Find where the given text appears and provide that cell's center as (X, Y) coordinate. 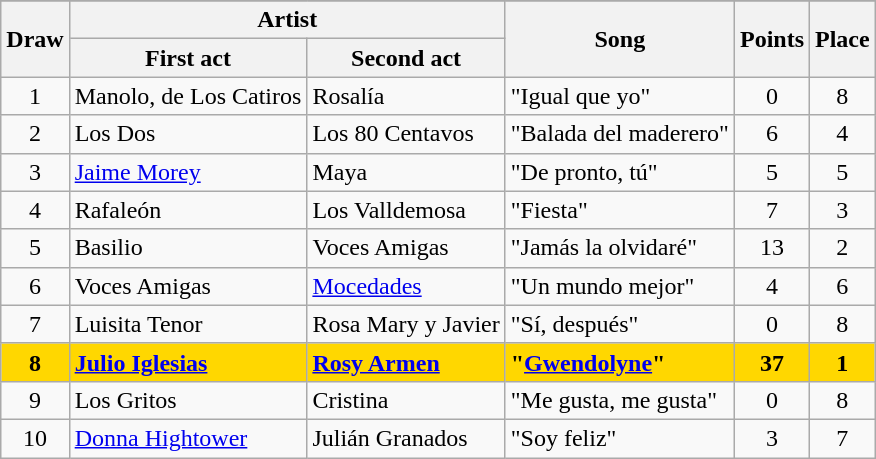
"Me gusta, me gusta" (620, 400)
"Balada del maderero" (620, 134)
Basilio (188, 248)
Draw (35, 39)
Julián Granados (406, 438)
Rosy Armen (406, 362)
Artist (287, 20)
"Igual que yo" (620, 96)
Luisita Tenor (188, 324)
"Un mundo mejor" (620, 286)
Los Dos (188, 134)
Los Valldemosa (406, 210)
Place (843, 39)
9 (35, 400)
Rafaleón (188, 210)
"Sí, después" (620, 324)
Los Gritos (188, 400)
Second act (406, 58)
Cristina (406, 400)
13 (772, 248)
Points (772, 39)
"De pronto, tú" (620, 172)
"Jamás la olvidaré" (620, 248)
Manolo, de Los Catiros (188, 96)
Song (620, 39)
Julio Iglesias (188, 362)
37 (772, 362)
Maya (406, 172)
10 (35, 438)
Mocedades (406, 286)
"Soy feliz" (620, 438)
Los 80 Centavos (406, 134)
Jaime Morey (188, 172)
Donna Hightower (188, 438)
Rosa Mary y Javier (406, 324)
"Fiesta" (620, 210)
Rosalía (406, 96)
First act (188, 58)
"Gwendolyne" (620, 362)
